For the text-containing cell, return its midpoint in [x, y] coordinate format. 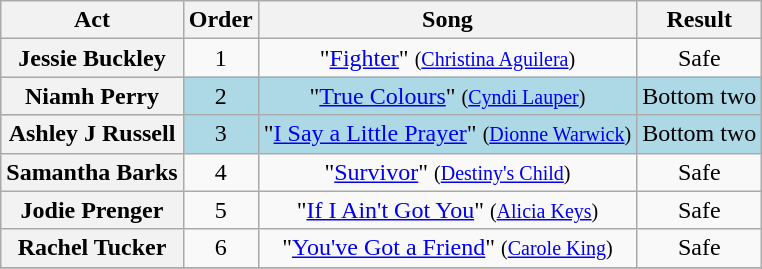
Niamh Perry [92, 96]
"If I Ain't Got You" (Alicia Keys) [447, 210]
3 [220, 134]
6 [220, 248]
Rachel Tucker [92, 248]
Samantha Barks [92, 172]
Result [700, 20]
5 [220, 210]
"Survivor" (Destiny's Child) [447, 172]
"I Say a Little Prayer" (Dionne Warwick) [447, 134]
4 [220, 172]
1 [220, 58]
Order [220, 20]
Ashley J Russell [92, 134]
Act [92, 20]
Jodie Prenger [92, 210]
"You've Got a Friend" (Carole King) [447, 248]
"True Colours" (Cyndi Lauper) [447, 96]
2 [220, 96]
Song [447, 20]
"Fighter" (Christina Aguilera) [447, 58]
Jessie Buckley [92, 58]
